Extract the (x, y) coordinate from the center of the cell holding the provided text.  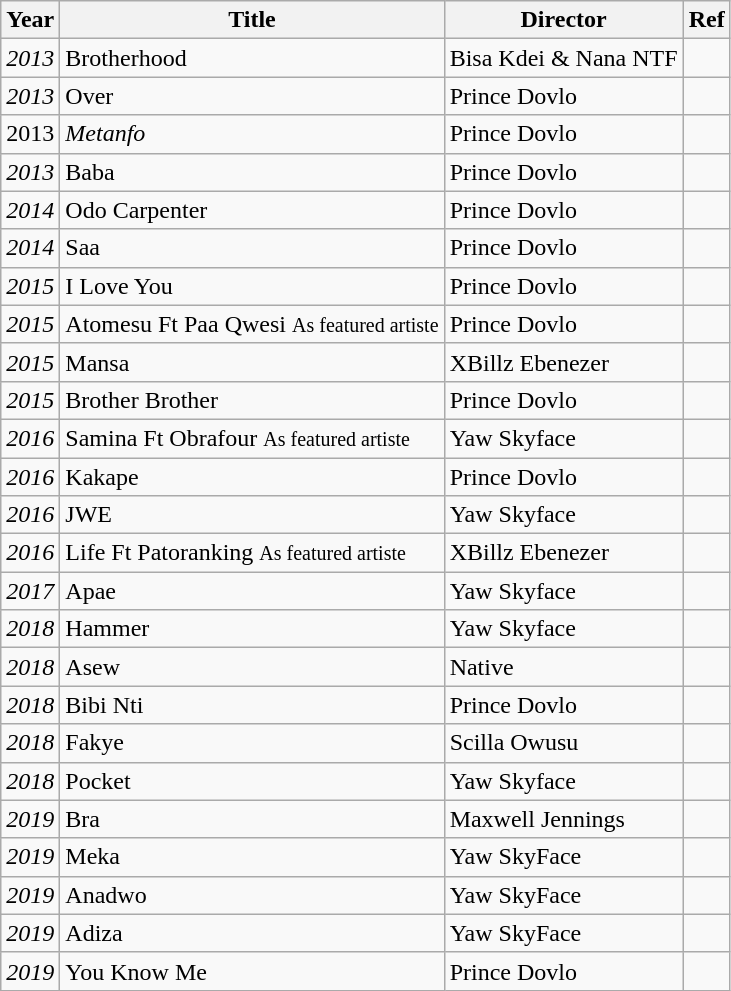
Atomesu Ft Paa Qwesi As featured artiste (252, 324)
Samina Ft Obrafour As featured artiste (252, 438)
Brotherhood (252, 58)
Odo Carpenter (252, 210)
Title (252, 20)
Maxwell Jennings (564, 819)
Meka (252, 857)
Hammer (252, 629)
Scilla Owusu (564, 743)
Apae (252, 591)
Over (252, 96)
Kakape (252, 477)
Native (564, 667)
Director (564, 20)
Ref (706, 20)
Year (30, 20)
Baba (252, 172)
Bisa Kdei & Nana NTF (564, 58)
Pocket (252, 781)
JWE (252, 515)
Bibi Nti (252, 705)
Asew (252, 667)
Life Ft Patoranking As featured artiste (252, 553)
Saa (252, 248)
Adiza (252, 933)
I Love You (252, 286)
Metanfo (252, 134)
Fakye (252, 743)
Anadwo (252, 895)
You Know Me (252, 971)
Brother Brother (252, 400)
2017 (30, 591)
Bra (252, 819)
Mansa (252, 362)
